Detect which cell encompasses the target text, then output its [X, Y] center coordinate. 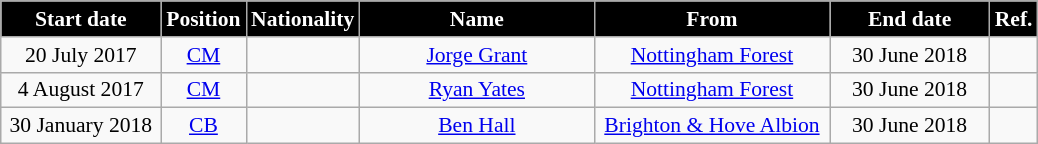
CB [204, 126]
From [712, 19]
30 January 2018 [81, 126]
Ryan Yates [476, 90]
Name [476, 19]
End date [910, 19]
Jorge Grant [476, 55]
20 July 2017 [81, 55]
Ben Hall [476, 126]
Position [204, 19]
Brighton & Hove Albion [712, 126]
Ref. [1014, 19]
Nationality [302, 19]
4 August 2017 [81, 90]
Start date [81, 19]
